Identify which cell holds the provided text, then report its [X, Y] central coordinate. 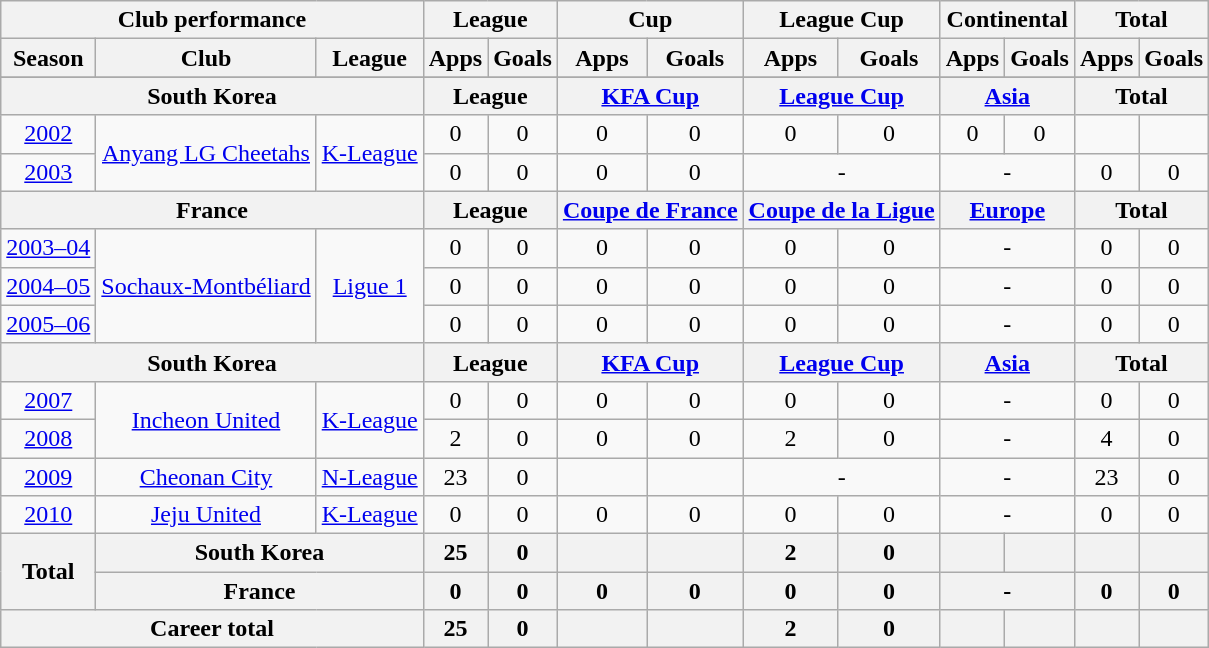
Ligue 1 [370, 286]
Jeju United [206, 515]
Sochaux-Montbéliard [206, 286]
2005–06 [48, 324]
Coupe de France [650, 210]
Europe [1007, 210]
Incheon United [206, 419]
Cheonan City [206, 477]
2004–05 [48, 286]
Season [48, 58]
2002 [48, 134]
N-League [370, 477]
2010 [48, 515]
Club [206, 58]
Career total [212, 629]
Club performance [212, 20]
Cup [650, 20]
2007 [48, 400]
2008 [48, 438]
Coupe de la Ligue [842, 210]
4 [1106, 438]
2003–04 [48, 248]
Anyang LG Cheetahs [206, 153]
Continental [1007, 20]
2003 [48, 172]
2009 [48, 477]
